Output the (x, y) coordinate of the center of the cell containing the given text.  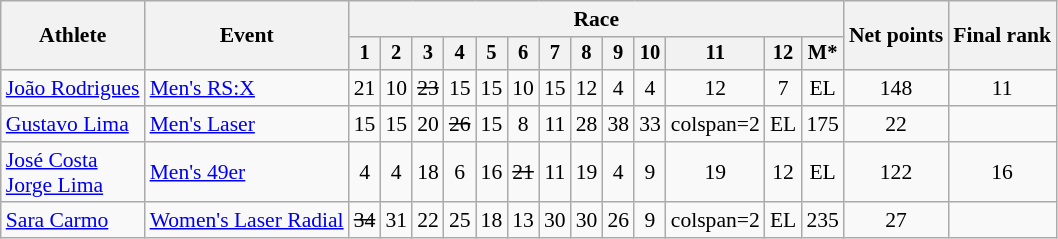
148 (896, 88)
Athlete (73, 36)
3 (428, 54)
M* (822, 54)
1 (365, 54)
Final rank (1002, 36)
27 (896, 221)
Race (596, 19)
Men's 49er (247, 172)
José CostaJorge Lima (73, 172)
13 (523, 221)
38 (618, 124)
Net points (896, 36)
33 (650, 124)
Gustavo Lima (73, 124)
Sara Carmo (73, 221)
28 (587, 124)
2 (396, 54)
31 (396, 221)
5 (492, 54)
Men's Laser (247, 124)
Women's Laser Radial (247, 221)
122 (896, 172)
Event (247, 36)
25 (460, 221)
João Rodrigues (73, 88)
34 (365, 221)
20 (428, 124)
23 (428, 88)
175 (822, 124)
235 (822, 221)
Men's RS:X (247, 88)
